Detect which cell encompasses the target text, then output its [X, Y] center coordinate. 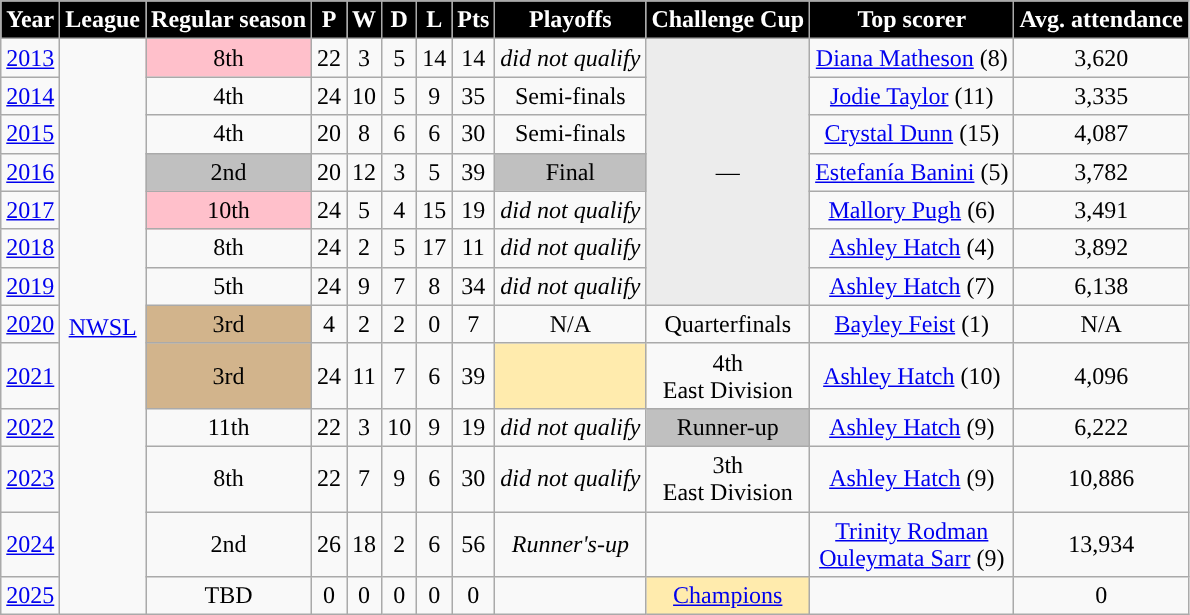
2019 [30, 286]
3,620 [1102, 58]
3,335 [1102, 96]
TBD [229, 596]
Year [30, 20]
56 [474, 544]
17 [434, 248]
2022 [30, 427]
2016 [30, 172]
Runner-up [728, 427]
18 [364, 544]
2015 [30, 134]
2025 [30, 596]
Ashley Hatch (7) [912, 286]
3,782 [1102, 172]
Top scorer [912, 20]
3,892 [1102, 248]
NWSL [103, 327]
15 [434, 210]
2024 [30, 544]
2018 [30, 248]
Diana Matheson (8) [912, 58]
Estefanía Banini (5) [912, 172]
W [364, 20]
26 [330, 544]
35 [474, 96]
2020 [30, 324]
Regular season [229, 20]
Runner's-up [570, 544]
4,096 [1102, 376]
Final [570, 172]
10th [229, 210]
12 [364, 172]
— [728, 172]
Trinity Rodman Ouleymata Sarr (9) [912, 544]
13,934 [1102, 544]
Jodie Taylor (11) [912, 96]
Quarterfinals [728, 324]
5th [229, 286]
3,491 [1102, 210]
D [400, 20]
6,222 [1102, 427]
6,138 [1102, 286]
Ashley Hatch (10) [912, 376]
2023 [30, 478]
P [330, 20]
L [434, 20]
Pts [474, 20]
Champions [728, 596]
3thEast Division [728, 478]
Avg. attendance [1102, 20]
4,087 [1102, 134]
Playoffs [570, 20]
Bayley Feist (1) [912, 324]
Crystal Dunn (15) [912, 134]
10,886 [1102, 478]
Ashley Hatch (4) [912, 248]
2013 [30, 58]
Challenge Cup [728, 20]
2017 [30, 210]
11th [229, 427]
Mallory Pugh (6) [912, 210]
League [103, 20]
4thEast Division [728, 376]
34 [474, 286]
2021 [30, 376]
2014 [30, 96]
